Find where the given text appears and provide that cell's center as [x, y] coordinate. 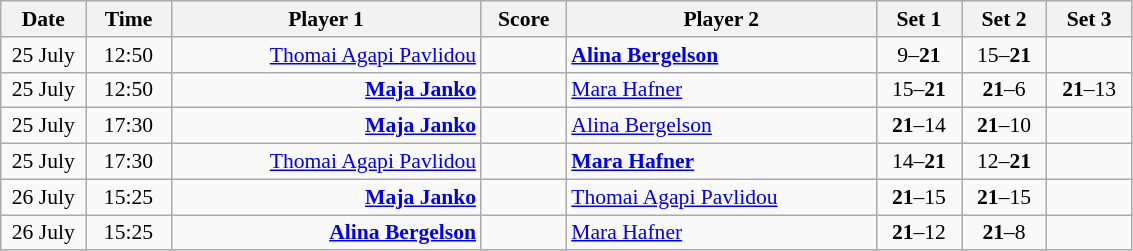
Player 2 [721, 19]
21–8 [1004, 233]
Time [128, 19]
21–6 [1004, 90]
Set 1 [918, 19]
21–13 [1090, 90]
Set 3 [1090, 19]
9–21 [918, 55]
14–21 [918, 162]
21–10 [1004, 126]
21–14 [918, 126]
Score [524, 19]
12–21 [1004, 162]
Set 2 [1004, 19]
Date [44, 19]
Player 1 [326, 19]
21–12 [918, 233]
